Search for the cell housing the specified text and yield its [x, y] center coordinate. 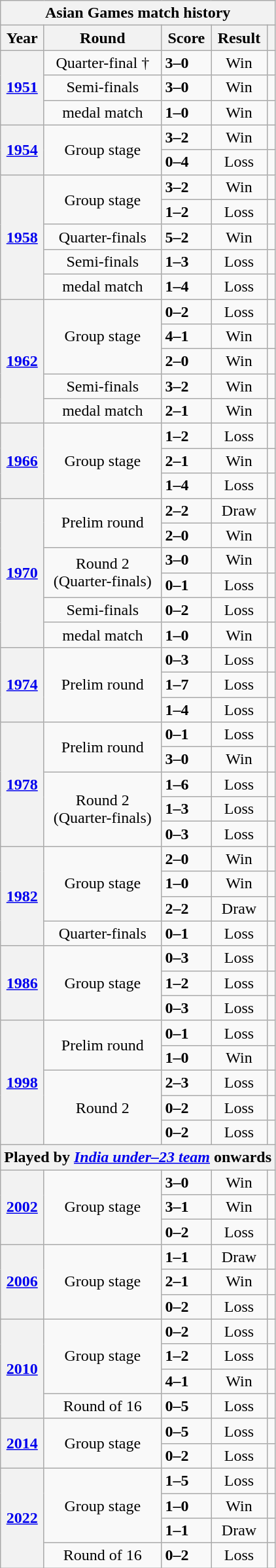
0–4 [186, 162]
2022 [22, 1518]
Asian Games match history [138, 13]
1–7 [186, 684]
3–1 [186, 1207]
1986 [22, 983]
Round [103, 38]
1951 [22, 88]
1–6 [186, 784]
2010 [22, 1369]
2002 [22, 1207]
1966 [22, 461]
1954 [22, 150]
1974 [22, 684]
Quarter-final † [103, 63]
1978 [22, 784]
1962 [22, 361]
Played by India under–23 team onwards [138, 1158]
2014 [22, 1443]
2006 [22, 1282]
1998 [22, 1082]
Score [186, 38]
1982 [22, 896]
2–3 [186, 1082]
1–5 [186, 1480]
1970 [22, 573]
Year [22, 38]
Round 2 [103, 1107]
Result [239, 38]
5–2 [186, 237]
1958 [22, 237]
